Return the [X, Y] coordinate for the center point of the cell that contains the specified text.  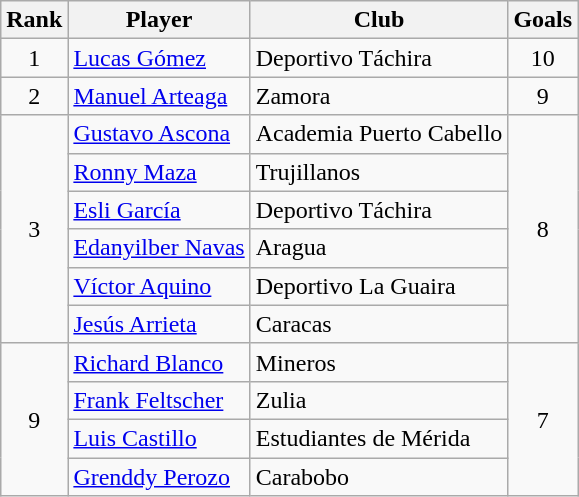
Zamora [379, 96]
Frank Feltscher [159, 400]
Esli García [159, 210]
Richard Blanco [159, 362]
Estudiantes de Mérida [379, 438]
Rank [34, 20]
7 [543, 419]
Academia Puerto Cabello [379, 134]
Carabobo [379, 477]
Aragua [379, 248]
Manuel Arteaga [159, 96]
10 [543, 58]
8 [543, 229]
Mineros [379, 362]
Caracas [379, 324]
Gustavo Ascona [159, 134]
Trujillanos [379, 172]
2 [34, 96]
Club [379, 20]
Goals [543, 20]
Edanyilber Navas [159, 248]
Zulia [379, 400]
Jesús Arrieta [159, 324]
1 [34, 58]
Deportivo La Guaira [379, 286]
Grenddy Perozo [159, 477]
Player [159, 20]
3 [34, 229]
Víctor Aquino [159, 286]
Lucas Gómez [159, 58]
Ronny Maza [159, 172]
Luis Castillo [159, 438]
